Return the [x, y] coordinate for the center point of the cell that contains the specified text.  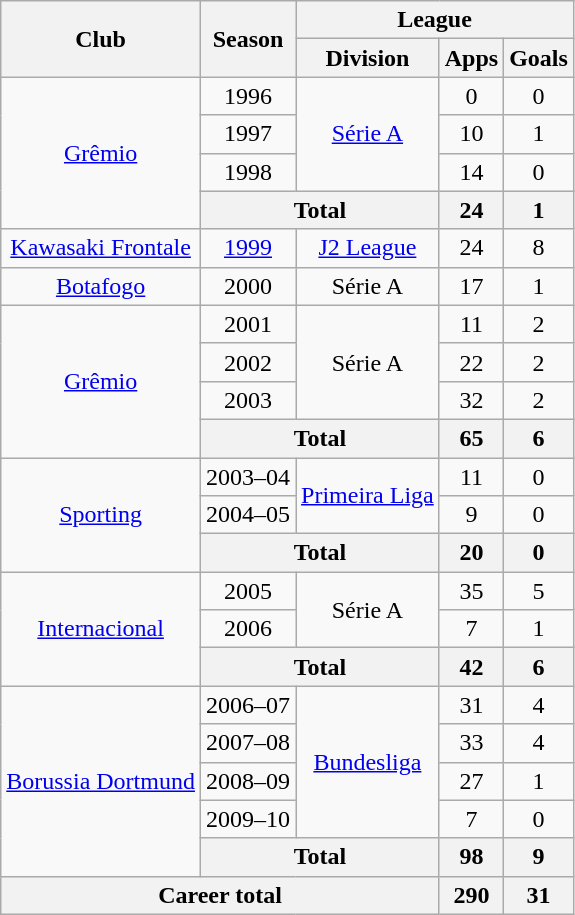
22 [471, 362]
2009–10 [248, 819]
2000 [248, 286]
14 [471, 172]
17 [471, 286]
2008–09 [248, 781]
Kawasaki Frontale [101, 248]
Club [101, 39]
1996 [248, 96]
2004–05 [248, 515]
Botafogo [101, 286]
10 [471, 134]
J2 League [368, 248]
290 [471, 895]
2003 [248, 400]
Season [248, 39]
League [435, 20]
35 [471, 591]
65 [471, 438]
2001 [248, 324]
2005 [248, 591]
98 [471, 857]
2003–04 [248, 477]
Apps [471, 58]
33 [471, 743]
Goals [539, 58]
2006 [248, 629]
2002 [248, 362]
2007–08 [248, 743]
27 [471, 781]
Division [368, 58]
Career total [220, 895]
1998 [248, 172]
20 [471, 553]
5 [539, 591]
Internacional [101, 629]
Bundesliga [368, 762]
Sporting [101, 515]
1997 [248, 134]
8 [539, 248]
Primeira Liga [368, 496]
1999 [248, 248]
42 [471, 667]
2006–07 [248, 705]
Borussia Dortmund [101, 781]
32 [471, 400]
